Locate the cell with the specified text and output its [X, Y] center coordinate. 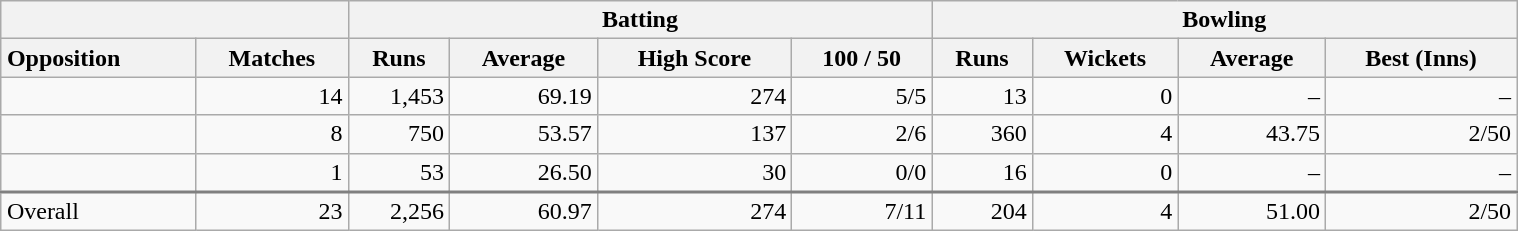
1 [272, 172]
7/11 [862, 212]
1,453 [399, 96]
16 [982, 172]
53.57 [524, 134]
13 [982, 96]
Opposition [98, 58]
26.50 [524, 172]
51.00 [1252, 212]
750 [399, 134]
14 [272, 96]
30 [694, 172]
43.75 [1252, 134]
204 [982, 212]
8 [272, 134]
53 [399, 172]
5/5 [862, 96]
69.19 [524, 96]
Matches [272, 58]
High Score [694, 58]
100 / 50 [862, 58]
Batting [640, 20]
2/6 [862, 134]
Best (Inns) [1420, 58]
2,256 [399, 212]
137 [694, 134]
Wickets [1105, 58]
23 [272, 212]
0/0 [862, 172]
60.97 [524, 212]
360 [982, 134]
Overall [98, 212]
Bowling [1224, 20]
